Provide the (x, y) coordinate of the cell's center where the given text is located.  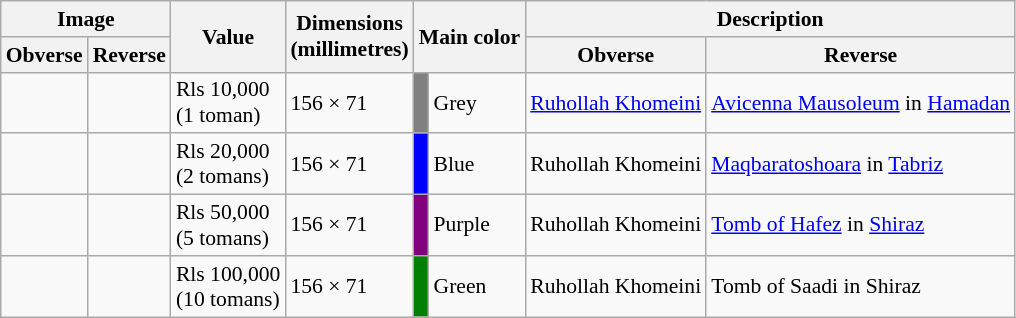
Main color (470, 36)
Purple (476, 226)
Image (86, 19)
Tomb of Saadi in Shiraz (860, 286)
Rls 50,000(5 tomans) (228, 226)
Rls 20,000(2 tomans) (228, 164)
Blue (476, 164)
Green (476, 286)
Rls 10,000(1 toman) (228, 102)
Tomb of Hafez in Shiraz (860, 226)
Dimensions(millimetres) (349, 36)
Grey (476, 102)
Avicenna Mausoleum in Hamadan (860, 102)
Maqbaratoshoara in Tabriz (860, 164)
Value (228, 36)
Description (770, 19)
Rls 100,000(10 tomans) (228, 286)
